Locate the cell with the specified text and output its (X, Y) center coordinate. 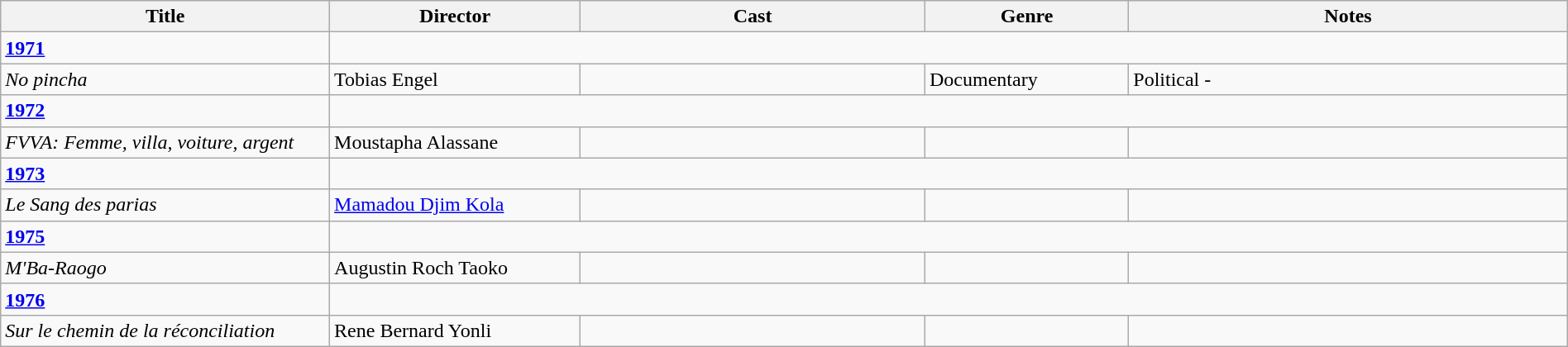
M'Ba-Raogo (165, 268)
Documentary (1026, 79)
Mamadou Djim Kola (455, 205)
Sur le chemin de la réconciliation (165, 330)
1975 (165, 236)
Director (455, 17)
1971 (165, 48)
FVVA: Femme, villa, voiture, argent (165, 142)
Augustin Roch Taoko (455, 268)
1972 (165, 111)
Le Sang des parias (165, 205)
Notes (1348, 17)
Genre (1026, 17)
1976 (165, 299)
Moustapha Alassane (455, 142)
Tobias Engel (455, 79)
No pincha (165, 79)
Cast (753, 17)
Political - (1348, 79)
Rene Bernard Yonli (455, 330)
Title (165, 17)
1973 (165, 173)
